Extract the (x, y) coordinate from the center of the cell holding the provided text.  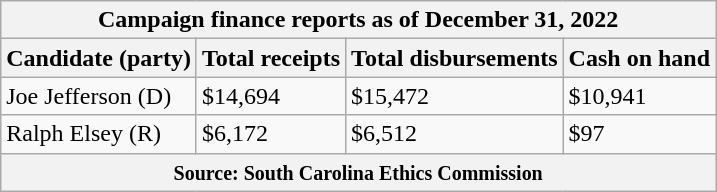
$6,172 (270, 134)
$10,941 (639, 96)
Source: South Carolina Ethics Commission (358, 172)
Cash on hand (639, 58)
Joe Jefferson (D) (99, 96)
$15,472 (455, 96)
$97 (639, 134)
Total receipts (270, 58)
$6,512 (455, 134)
Ralph Elsey (R) (99, 134)
Campaign finance reports as of December 31, 2022 (358, 20)
Total disbursements (455, 58)
$14,694 (270, 96)
Candidate (party) (99, 58)
